Search for the cell housing the specified text and yield its (X, Y) center coordinate. 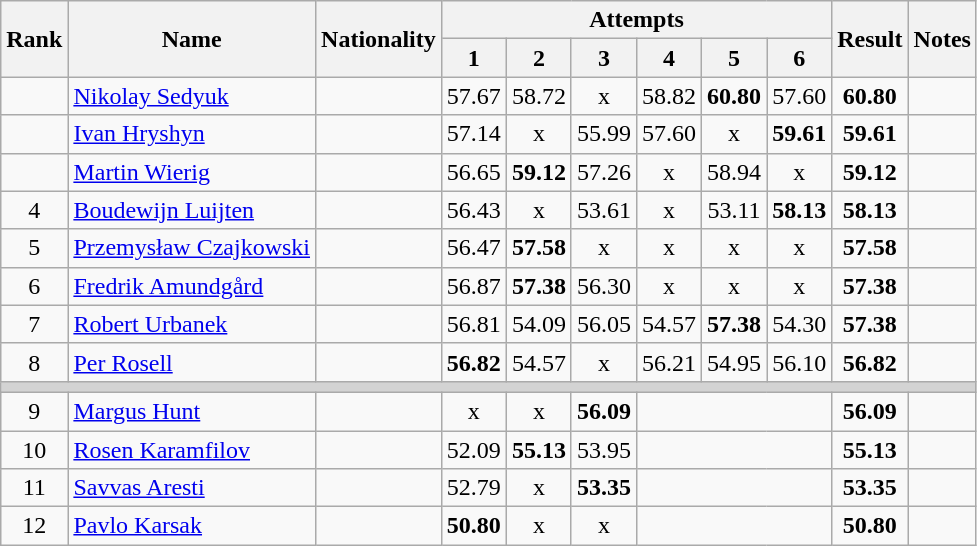
Fredrik Amundgård (192, 286)
Name (192, 39)
55.99 (604, 134)
Nikolay Sedyuk (192, 96)
56.30 (604, 286)
Notes (942, 39)
7 (34, 324)
52.79 (474, 488)
57.67 (474, 96)
Savvas Aresti (192, 488)
Przemysław Czajkowski (192, 248)
Result (870, 39)
53.61 (604, 210)
56.81 (474, 324)
Per Rosell (192, 362)
Rosen Karamfilov (192, 449)
3 (604, 58)
54.30 (800, 324)
56.87 (474, 286)
57.14 (474, 134)
Nationality (379, 39)
56.21 (668, 362)
Robert Urbanek (192, 324)
53.11 (734, 210)
Ivan Hryshyn (192, 134)
56.47 (474, 248)
Attempts (636, 20)
58.82 (668, 96)
56.65 (474, 172)
56.43 (474, 210)
10 (34, 449)
58.72 (538, 96)
Pavlo Karsak (192, 526)
57.26 (604, 172)
58.94 (734, 172)
56.05 (604, 324)
Margus Hunt (192, 411)
8 (34, 362)
9 (34, 411)
11 (34, 488)
Rank (34, 39)
52.09 (474, 449)
2 (538, 58)
53.95 (604, 449)
Boudewijn Luijten (192, 210)
Martin Wierig (192, 172)
12 (34, 526)
54.95 (734, 362)
1 (474, 58)
54.09 (538, 324)
56.10 (800, 362)
